Search for the cell housing the specified text and yield its [x, y] center coordinate. 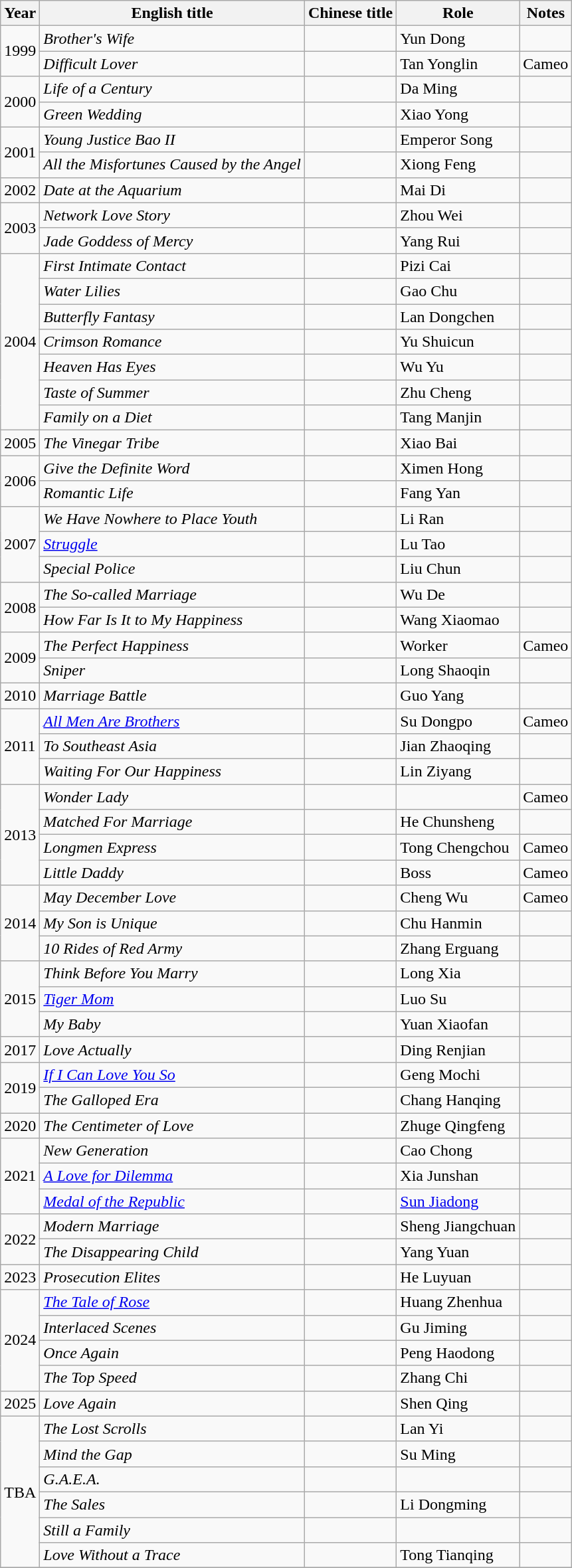
2015 [20, 999]
Jade Goddess of Mercy [173, 240]
If I Can Love You So [173, 1075]
Tan Yonglin [458, 64]
Love Actually [173, 1049]
Waiting For Our Happiness [173, 772]
The Lost Scrolls [173, 1429]
Butterfly Fantasy [173, 317]
The Disappearing Child [173, 1252]
2006 [20, 481]
Gao Chu [458, 291]
Luo Su [458, 999]
Yu Shuicun [458, 342]
10 Rides of Red Army [173, 948]
Green Wedding [173, 114]
Wu Yu [458, 367]
English title [173, 13]
We Have Nowhere to Place Youth [173, 519]
Network Love Story [173, 215]
Ximen Hong [458, 468]
Yang Yuan [458, 1252]
Water Lilies [173, 291]
Liu Chun [458, 569]
Year [20, 13]
Lan Dongchen [458, 317]
Zhuge Qingfeng [458, 1126]
Heaven Has Eyes [173, 367]
Brother's Wife [173, 39]
Chu Hanmin [458, 923]
Mind the Gap [173, 1454]
2010 [20, 695]
He Chunsheng [458, 822]
2001 [20, 152]
2000 [20, 102]
The Tale of Rose [173, 1302]
Sheng Jiangchuan [458, 1227]
Difficult Lover [173, 64]
Yun Dong [458, 39]
Lu Tao [458, 544]
Love Again [173, 1403]
First Intimate Contact [173, 266]
Crimson Romance [173, 342]
Da Ming [458, 89]
Family on a Diet [173, 418]
Yang Rui [458, 240]
Cheng Wu [458, 898]
2008 [20, 607]
Cao Chong [458, 1151]
The Sales [173, 1504]
2017 [20, 1049]
Jian Zhaoqing [458, 746]
Zhang Erguang [458, 948]
Zhou Wei [458, 215]
2025 [20, 1403]
My Baby [173, 1024]
The So-called Marriage [173, 594]
He Luyuan [458, 1277]
2024 [20, 1340]
Worker [458, 645]
Yuan Xiaofan [458, 1024]
Special Police [173, 569]
Love Without a Trace [173, 1555]
2020 [20, 1126]
Tang Manjin [458, 418]
Pizi Cai [458, 266]
Emperor Song [458, 139]
2022 [20, 1239]
Modern Marriage [173, 1227]
Sun Jiadong [458, 1201]
To Southeast Asia [173, 746]
1999 [20, 51]
The Galloped Era [173, 1100]
Guo Yang [458, 695]
Sniper [173, 670]
Huang Zhenhua [458, 1302]
Lin Ziyang [458, 772]
Xia Junshan [458, 1176]
Su Dongpo [458, 721]
Ding Renjian [458, 1049]
Xiao Yong [458, 114]
The Centimeter of Love [173, 1126]
Su Ming [458, 1454]
Geng Mochi [458, 1075]
Young Justice Bao II [173, 139]
All the Misfortunes Caused by the Angel [173, 165]
2007 [20, 544]
The Perfect Happiness [173, 645]
Tong Chengchou [458, 847]
The Top Speed [173, 1378]
Li Ran [458, 519]
Fang Yan [458, 493]
2013 [20, 835]
Zhang Chi [458, 1378]
Prosecution Elites [173, 1277]
A Love for Dilemma [173, 1176]
Once Again [173, 1353]
2023 [20, 1277]
Marriage Battle [173, 695]
TBA [20, 1492]
2019 [20, 1087]
The Vinegar Tribe [173, 443]
Shen Qing [458, 1403]
Give the Definite Word [173, 468]
Wang Xiaomao [458, 620]
2009 [20, 657]
Still a Family [173, 1529]
Think Before You Marry [173, 974]
All Men Are Brothers [173, 721]
New Generation [173, 1151]
2011 [20, 746]
Interlaced Scenes [173, 1328]
Xiong Feng [458, 165]
2002 [20, 190]
Taste of Summer [173, 392]
2005 [20, 443]
Romantic Life [173, 493]
Tong Tianqing [458, 1555]
2014 [20, 923]
Lan Yi [458, 1429]
Matched For Marriage [173, 822]
Peng Haodong [458, 1353]
Tiger Mom [173, 999]
G.A.E.A. [173, 1479]
Gu Jiming [458, 1328]
Role [458, 13]
Li Dongming [458, 1504]
Life of a Century [173, 89]
Longmen Express [173, 847]
Date at the Aquarium [173, 190]
2003 [20, 228]
Struggle [173, 544]
Wonder Lady [173, 797]
2004 [20, 341]
Zhu Cheng [458, 392]
Little Daddy [173, 873]
Chang Hanqing [458, 1100]
Xiao Bai [458, 443]
Wu De [458, 594]
How Far Is It to My Happiness [173, 620]
Notes [546, 13]
May December Love [173, 898]
Medal of the Republic [173, 1201]
2021 [20, 1176]
Long Xia [458, 974]
Long Shaoqin [458, 670]
Chinese title [350, 13]
My Son is Unique [173, 923]
Mai Di [458, 190]
Boss [458, 873]
